Return the (x, y) coordinate for the center point of the cell that contains the specified text.  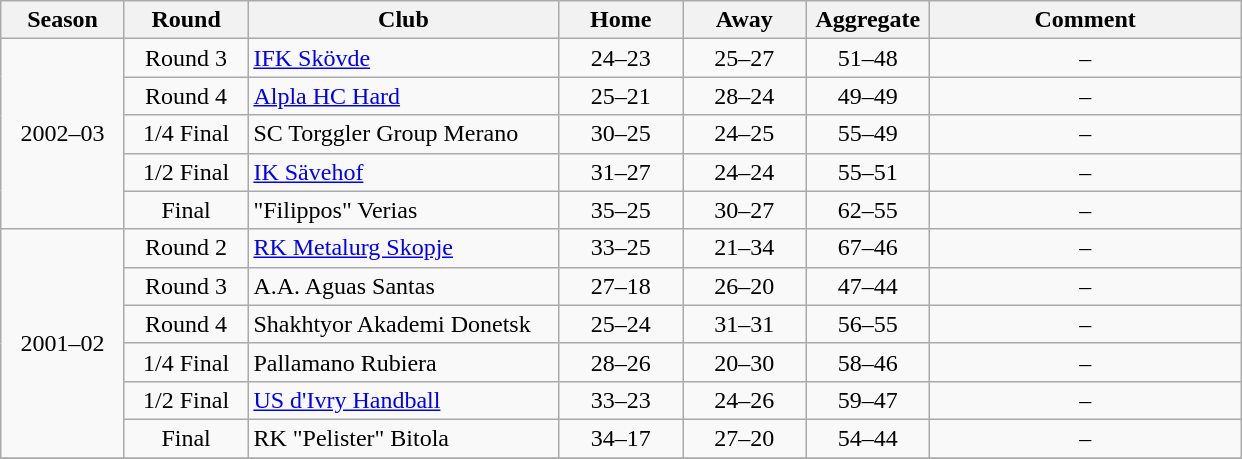
54–44 (868, 438)
Shakhtyor Akademi Donetsk (404, 324)
56–55 (868, 324)
26–20 (744, 286)
28–24 (744, 96)
33–25 (621, 248)
A.A. Aguas Santas (404, 286)
47–44 (868, 286)
25–21 (621, 96)
30–25 (621, 134)
27–18 (621, 286)
27–20 (744, 438)
Home (621, 20)
35–25 (621, 210)
58–46 (868, 362)
RK "Pelister" Bitola (404, 438)
Pallamano Rubiera (404, 362)
24–25 (744, 134)
25–24 (621, 324)
31–27 (621, 172)
Round 2 (186, 248)
67–46 (868, 248)
34–17 (621, 438)
2002–03 (63, 134)
Alpla HC Hard (404, 96)
RK Metalurg Skopje (404, 248)
55–51 (868, 172)
51–48 (868, 58)
"Filippos" Verias (404, 210)
28–26 (621, 362)
Club (404, 20)
20–30 (744, 362)
59–47 (868, 400)
Aggregate (868, 20)
24–24 (744, 172)
33–23 (621, 400)
62–55 (868, 210)
Round (186, 20)
Season (63, 20)
US d'Ivry Handball (404, 400)
21–34 (744, 248)
55–49 (868, 134)
31–31 (744, 324)
Away (744, 20)
49–49 (868, 96)
24–23 (621, 58)
IFK Skövde (404, 58)
Comment (1086, 20)
25–27 (744, 58)
24–26 (744, 400)
2001–02 (63, 343)
IK Sävehof (404, 172)
30–27 (744, 210)
SC Torggler Group Merano (404, 134)
